Identify which cell holds the provided text, then report its (x, y) central coordinate. 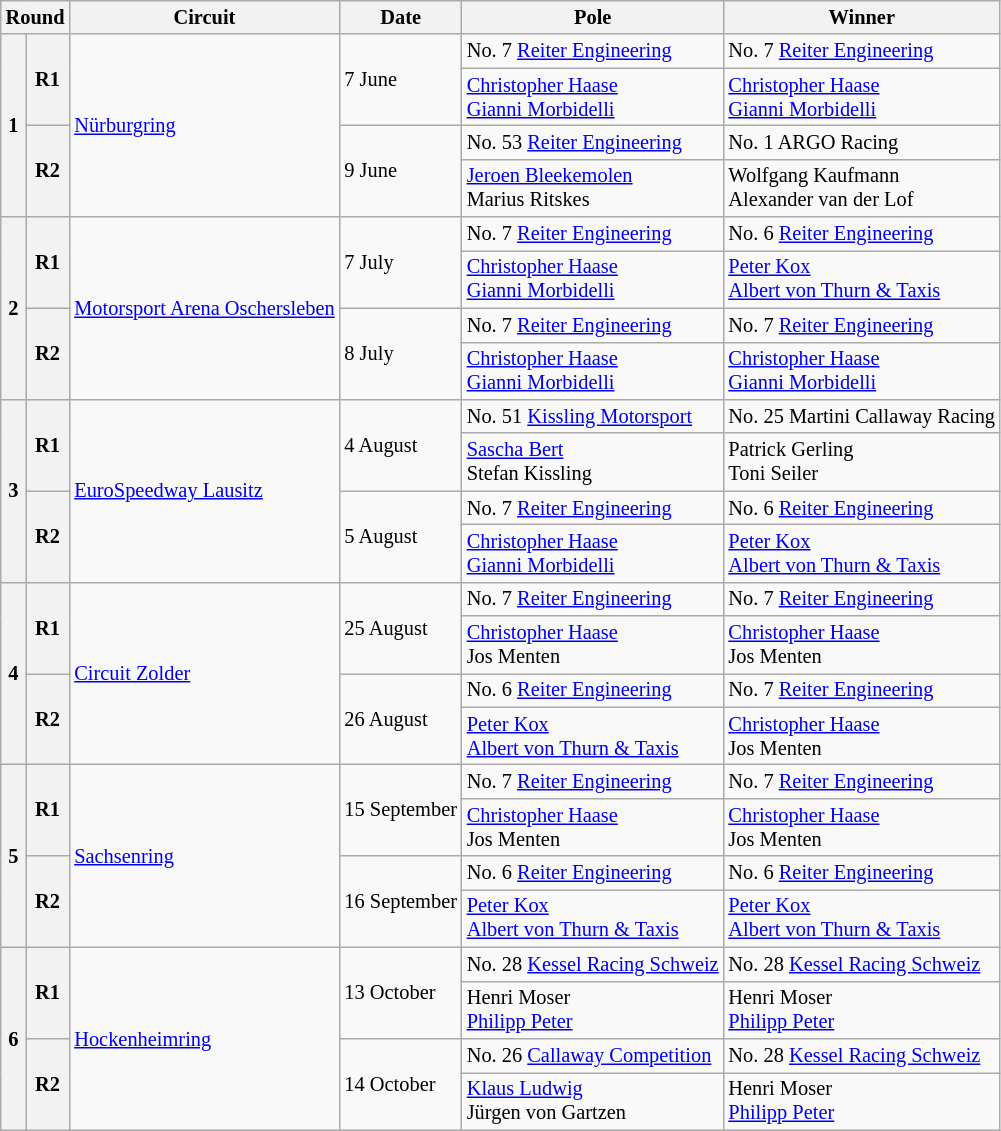
No. 26 Callaway Competition (593, 1055)
No. 25 Martini Callaway Racing (862, 416)
Wolfgang Kaufmann Alexander van der Lof (862, 188)
No. 1 ARGO Racing (862, 142)
Hockenheimring (204, 1038)
2 (14, 308)
Patrick Gerling Toni Seiler (862, 462)
7 June (400, 80)
16 September (400, 902)
Nürburgring (204, 126)
Circuit (204, 17)
Klaus Ludwig Jürgen von Gartzen (593, 1101)
5 August (400, 536)
6 (14, 1038)
Motorsport Arena Oschersleben (204, 308)
Jeroen Bleekemolen Marius Ritskes (593, 188)
13 October (400, 992)
3 (14, 490)
5 (14, 856)
Sachsenring (204, 856)
No. 51 Kissling Motorsport (593, 416)
15 September (400, 810)
Pole (593, 17)
Winner (862, 17)
4 August (400, 444)
9 June (400, 170)
1 (14, 126)
4 (14, 674)
Sascha Bert Stefan Kissling (593, 462)
Circuit Zolder (204, 674)
No. 53 Reiter Engineering (593, 142)
25 August (400, 628)
26 August (400, 718)
14 October (400, 1084)
8 July (400, 354)
Round (36, 17)
EuroSpeedway Lausitz (204, 490)
Date (400, 17)
7 July (400, 262)
